Search for the cell housing the specified text and yield its (x, y) center coordinate. 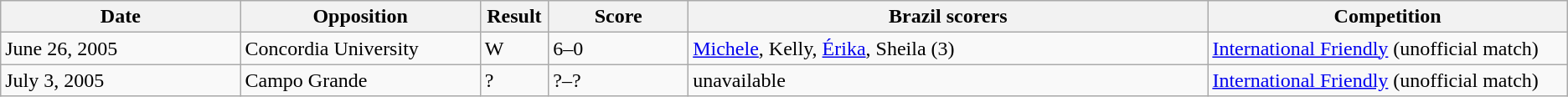
Opposition (360, 17)
Brazil scorers (948, 17)
6–0 (618, 48)
W (514, 48)
Concordia University (360, 48)
?–? (618, 80)
unavailable (948, 80)
Competition (1387, 17)
Result (514, 17)
June 26, 2005 (121, 48)
Campo Grande (360, 80)
July 3, 2005 (121, 80)
Score (618, 17)
Date (121, 17)
? (514, 80)
Michele, Kelly, Érika, Sheila (3) (948, 48)
